Find where the given text appears and provide that cell's center as [x, y] coordinate. 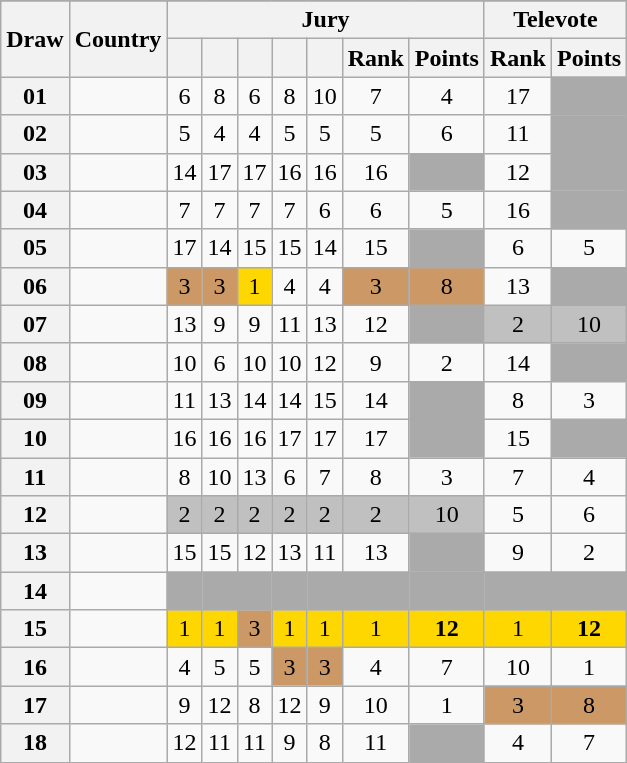
07 [35, 324]
18 [35, 743]
02 [35, 134]
03 [35, 172]
06 [35, 286]
01 [35, 96]
09 [35, 400]
Televote [555, 20]
Jury [326, 20]
05 [35, 248]
Draw [35, 39]
04 [35, 210]
Country [118, 39]
08 [35, 362]
